From the cell containing the given text, extract its center point as (X, Y) coordinate. 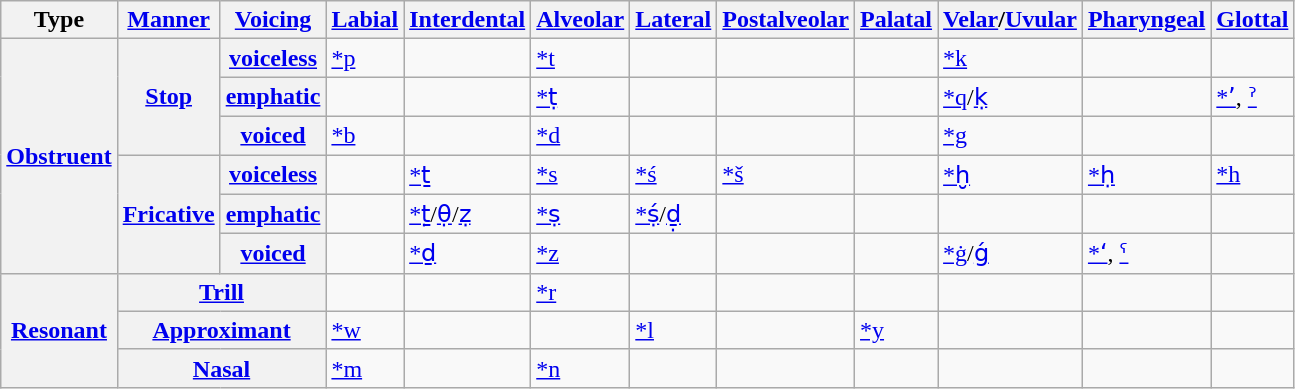
*d (580, 135)
*ḏ (468, 254)
Trill (222, 292)
*b (365, 135)
*w (365, 330)
*ś (674, 174)
*k (1010, 58)
*y (896, 330)
Velar/Uvular (1010, 20)
*t (580, 58)
*ʼ, ˀ (1252, 97)
*ṯ̣/θ̣/ẓ (468, 214)
*z (580, 254)
*ṯ (468, 174)
*ġ/ǵ (1010, 254)
Palatal (896, 20)
Postalveolar (786, 20)
*m (365, 368)
*n (580, 368)
*s (580, 174)
*š (786, 174)
Glottal (1252, 20)
Type (59, 20)
Approximant (222, 330)
Pharyngeal (1146, 20)
*ḥ (1146, 174)
*ṣ (580, 214)
Labial (365, 20)
Voicing (273, 20)
*g (1010, 135)
*q/ḳ (1010, 97)
*r (580, 292)
Alveolar (580, 20)
*ḫ (1010, 174)
Nasal (222, 368)
*l (674, 330)
Interdental (468, 20)
*h (1252, 174)
*p (365, 58)
*ʻ, ˤ (1146, 254)
Fricative (168, 214)
Stop (168, 97)
Manner (168, 20)
*ṣ́/ḏ̣ (674, 214)
Lateral (674, 20)
Resonant (59, 330)
Obstruent (59, 156)
*ṭ (580, 97)
